Provide the (X, Y) coordinate of the cell's center where the given text is located.  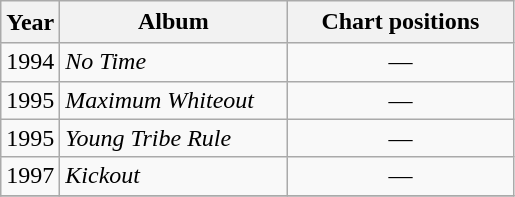
Kickout (174, 176)
Maximum Whiteout (174, 100)
Year (30, 22)
Album (174, 22)
1994 (30, 62)
1997 (30, 176)
No Time (174, 62)
Chart positions (400, 22)
Young Tribe Rule (174, 138)
